Output the (X, Y) coordinate of the center of the cell containing the given text.  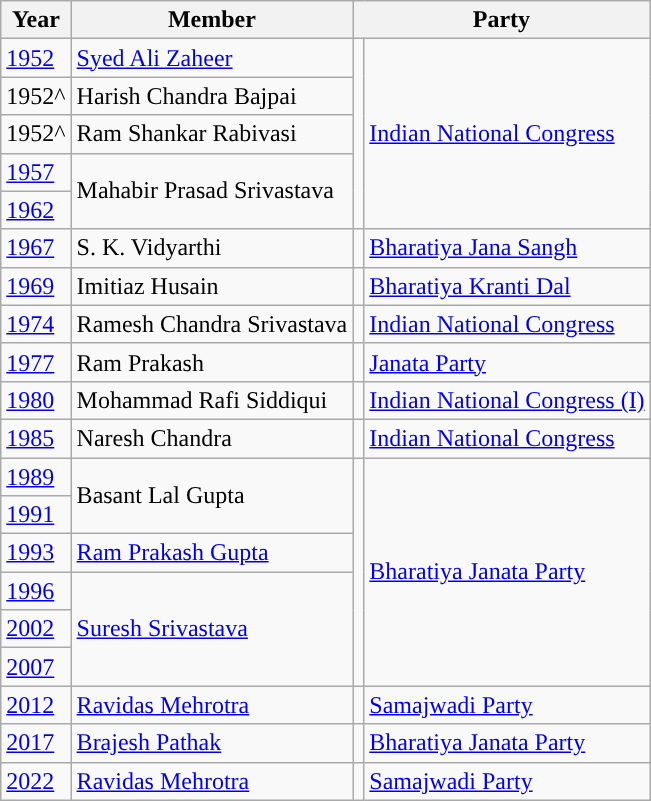
Syed Ali Zaheer (212, 58)
1985 (36, 438)
1993 (36, 553)
Mohammad Rafi Siddiqui (212, 400)
Janata Party (507, 362)
Ram Prakash (212, 362)
Suresh Srivastava (212, 629)
2002 (36, 629)
Indian National Congress (I) (507, 400)
S. K. Vidyarthi (212, 248)
1969 (36, 286)
1989 (36, 477)
Bharatiya Jana Sangh (507, 248)
1952 (36, 58)
2017 (36, 743)
Naresh Chandra (212, 438)
1980 (36, 400)
1967 (36, 248)
2012 (36, 705)
2022 (36, 781)
1991 (36, 515)
1974 (36, 324)
Ramesh Chandra Srivastava (212, 324)
Ram Prakash Gupta (212, 553)
Year (36, 20)
2007 (36, 667)
Brajesh Pathak (212, 743)
1962 (36, 210)
Party (502, 20)
Member (212, 20)
Harish Chandra Bajpai (212, 96)
1996 (36, 591)
Ram Shankar Rabivasi (212, 134)
1957 (36, 172)
1977 (36, 362)
Basant Lal Gupta (212, 496)
Mahabir Prasad Srivastava (212, 191)
Bharatiya Kranti Dal (507, 286)
Imitiaz Husain (212, 286)
